Detect which cell encompasses the target text, then output its (x, y) center coordinate. 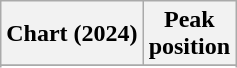
Chart (2024) (72, 34)
Peakposition (189, 34)
